Provide the (X, Y) coordinate of the cell's center where the given text is located.  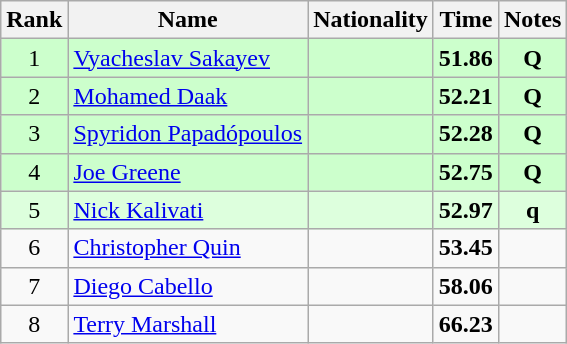
Diego Cabello (188, 286)
2 (34, 96)
51.86 (466, 58)
66.23 (466, 324)
52.75 (466, 172)
Vyacheslav Sakayev (188, 58)
q (532, 210)
52.21 (466, 96)
3 (34, 134)
6 (34, 248)
5 (34, 210)
1 (34, 58)
8 (34, 324)
Terry Marshall (188, 324)
Christopher Quin (188, 248)
52.28 (466, 134)
Name (188, 20)
Rank (34, 20)
Joe Greene (188, 172)
53.45 (466, 248)
Mohamed Daak (188, 96)
7 (34, 286)
4 (34, 172)
Nick Kalivati (188, 210)
Spyridon Papadópoulos (188, 134)
Time (466, 20)
Notes (532, 20)
52.97 (466, 210)
58.06 (466, 286)
Nationality (371, 20)
